For the text-containing cell, return its midpoint in [X, Y] coordinate format. 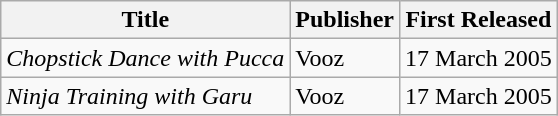
Publisher [345, 20]
Chopstick Dance with Pucca [146, 58]
First Released [479, 20]
Ninja Training with Garu [146, 96]
Title [146, 20]
